Locate the cell with the specified text and output its [X, Y] center coordinate. 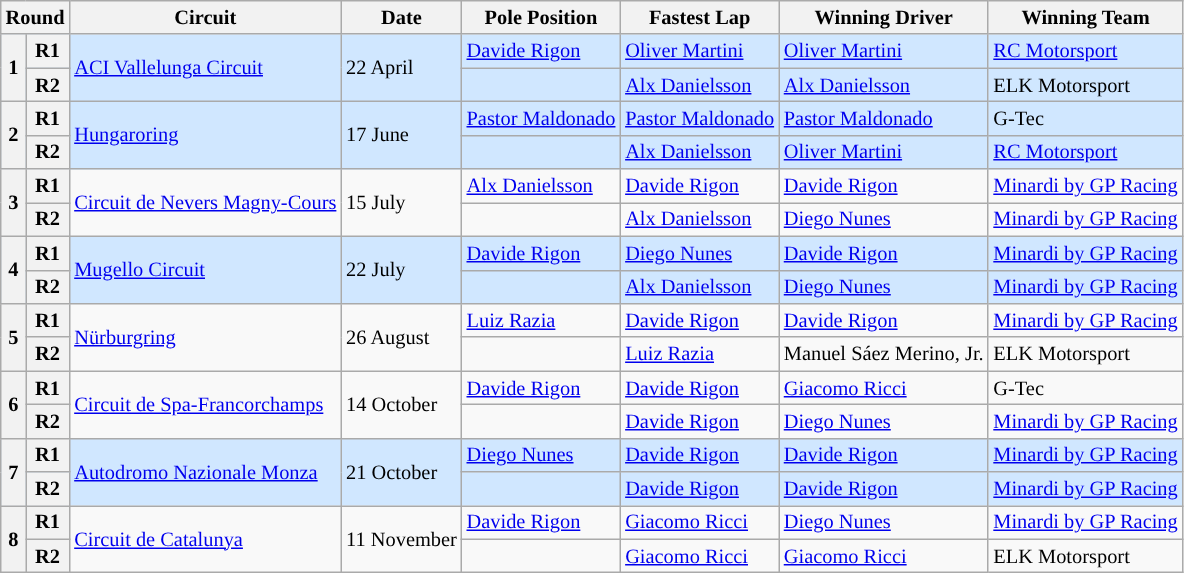
Winning Driver [884, 17]
Round [36, 17]
Winning Team [1085, 17]
3 [14, 202]
21 October [401, 472]
5 [14, 336]
Circuit de Catalunya [205, 538]
17 June [401, 134]
11 November [401, 538]
Hungaroring [205, 134]
22 July [401, 270]
8 [14, 538]
15 July [401, 202]
14 October [401, 404]
Mugello Circuit [205, 270]
7 [14, 472]
Circuit de Nevers Magny-Cours [205, 202]
ACI Vallelunga Circuit [205, 68]
26 August [401, 336]
4 [14, 270]
Autodromo Nazionale Monza [205, 472]
1 [14, 68]
Fastest Lap [700, 17]
Circuit de Spa-Francorchamps [205, 404]
Circuit [205, 17]
2 [14, 134]
6 [14, 404]
Manuel Sáez Merino, Jr. [884, 354]
22 April [401, 68]
Pole Position [542, 17]
Nürburgring [205, 336]
Date [401, 17]
